Search for the cell housing the specified text and yield its [x, y] center coordinate. 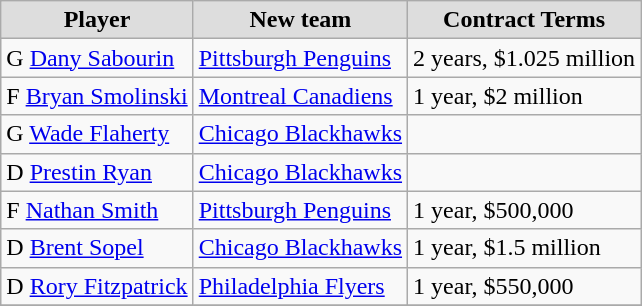
Philadelphia Flyers [300, 286]
D Brent Sopel [97, 248]
F Bryan Smolinski [97, 96]
Contract Terms [524, 20]
1 year, $550,000 [524, 286]
F Nathan Smith [97, 210]
D Rory Fitzpatrick [97, 286]
1 year, $1.5 million [524, 248]
D Prestin Ryan [97, 172]
1 year, $500,000 [524, 210]
Player [97, 20]
New team [300, 20]
G Dany Sabourin [97, 58]
Montreal Canadiens [300, 96]
2 years, $1.025 million [524, 58]
1 year, $2 million [524, 96]
G Wade Flaherty [97, 134]
